Detect which cell encompasses the target text, then output its [X, Y] center coordinate. 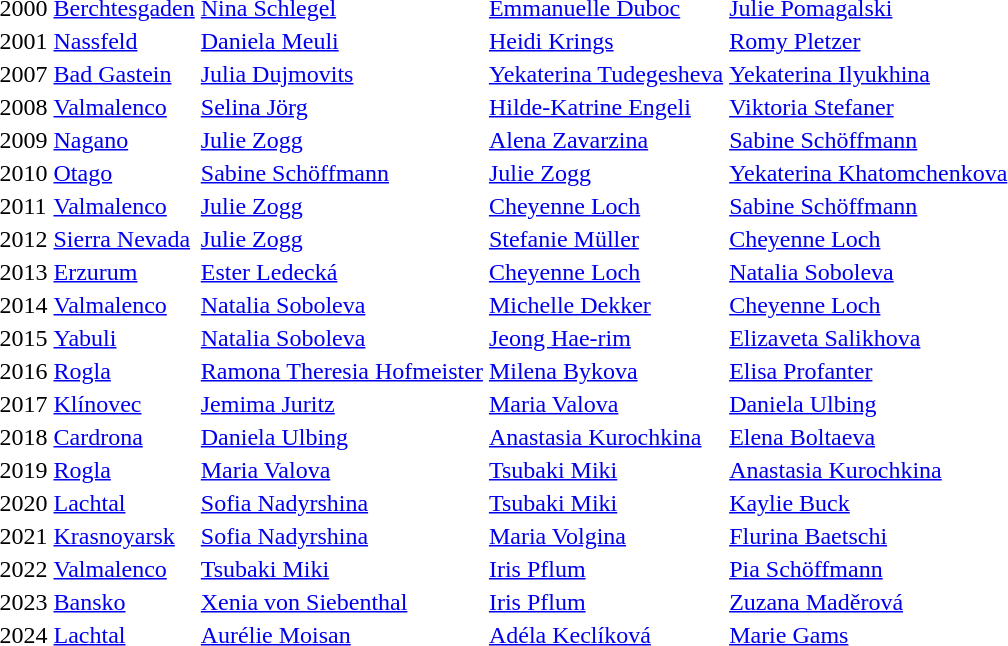
Alena Zavarzina [606, 140]
Nassfeld [124, 41]
Erzurum [124, 272]
Jeong Hae-rim [606, 338]
Michelle Dekker [606, 305]
Yabuli [124, 338]
Stefanie Müller [606, 239]
Bad Gastein [124, 74]
Ramona Theresia Hofmeister [342, 371]
Maria Volgina [606, 536]
Yekaterina Tudegesheva [606, 74]
Selina Jörg [342, 107]
Heidi Krings [606, 41]
Lachtal [124, 503]
Julia Dujmovits [342, 74]
Anastasia Kurochkina [606, 437]
Daniela Ulbing [342, 437]
Klínovec [124, 404]
Otago [124, 173]
Milena Bykova [606, 371]
Daniela Meuli [342, 41]
Sierra Nevada [124, 239]
Hilde-Katrine Engeli [606, 107]
Cardrona [124, 437]
Bansko [124, 602]
Xenia von Siebenthal [342, 602]
Nagano [124, 140]
Ester Ledecká [342, 272]
Sabine Schöffmann [342, 173]
Jemima Juritz [342, 404]
Krasnoyarsk [124, 536]
